Search for the cell housing the specified text and yield its [X, Y] center coordinate. 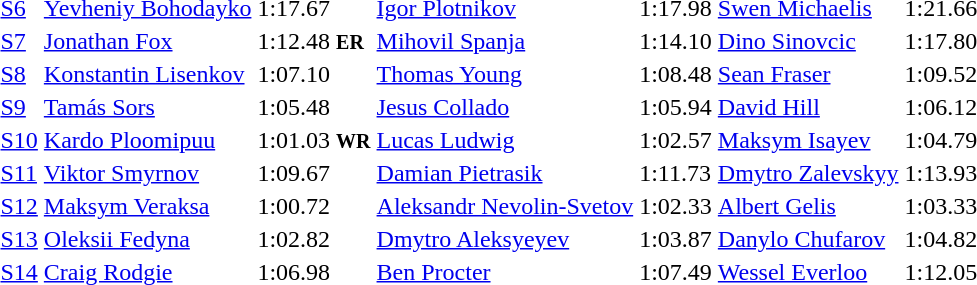
Dmytro Aleksyeyev [505, 239]
1:11.73 [676, 173]
1:14.10 [676, 41]
1:05.94 [676, 107]
Thomas Young [505, 74]
1:07.10 [314, 74]
Viktor Smyrnov [148, 173]
Jonathan Fox [148, 41]
Konstantin Lisenkov [148, 74]
1:00.72 [314, 206]
1:08.48 [676, 74]
1:02.57 [676, 140]
Sean Fraser [808, 74]
1:02.82 [314, 239]
1:01.03 WR [314, 140]
Aleksandr Nevolin-Svetov [505, 206]
Damian Pietrasik [505, 173]
Maksym Isayev [808, 140]
1:03.87 [676, 239]
Albert Gelis [808, 206]
Mihovil Spanja [505, 41]
Dmytro Zalevskyy [808, 173]
1:09.67 [314, 173]
Lucas Ludwig [505, 140]
1:12.48 ER [314, 41]
1:05.48 [314, 107]
Kardo Ploomipuu [148, 140]
David Hill [808, 107]
1:02.33 [676, 206]
Jesus Collado [505, 107]
Dino Sinovcic [808, 41]
Maksym Veraksa [148, 206]
Danylo Chufarov [808, 239]
Oleksii Fedyna [148, 239]
Tamás Sors [148, 107]
